Capture the cell that displays the provided text and extract its (X, Y) central coordinate. 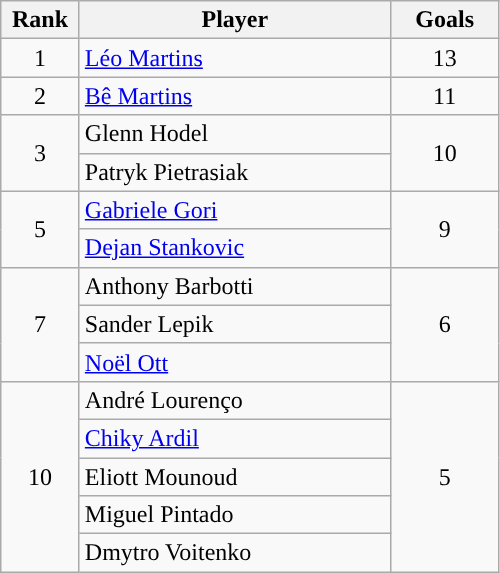
André Lourenço (234, 400)
13 (444, 58)
Anthony Barbotti (234, 286)
Léo Martins (234, 58)
Eliott Mounoud (234, 477)
Glenn Hodel (234, 134)
7 (40, 324)
Sander Lepik (234, 324)
Miguel Pintado (234, 515)
Patryk Pietrasiak (234, 172)
Gabriele Gori (234, 210)
2 (40, 96)
3 (40, 153)
Player (234, 20)
Dmytro Voitenko (234, 553)
Bê Martins (234, 96)
11 (444, 96)
9 (444, 229)
Dejan Stankovic (234, 248)
6 (444, 324)
Chiky Ardil (234, 438)
1 (40, 58)
Noël Ott (234, 362)
Rank (40, 20)
Goals (444, 20)
